Return the [x, y] coordinate for the center point of the cell that contains the specified text.  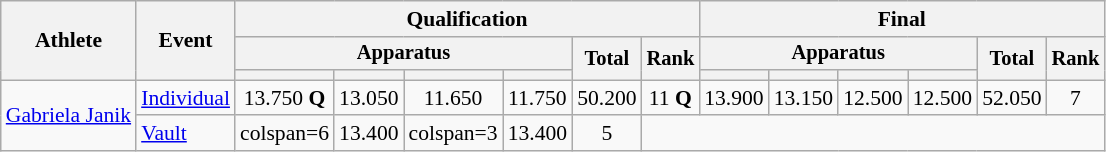
50.200 [606, 98]
13.050 [368, 98]
5 [606, 134]
11.750 [538, 98]
13.150 [804, 98]
Individual [186, 98]
Final [902, 19]
colspan=6 [284, 134]
52.050 [1012, 98]
11 Q [671, 98]
13.900 [734, 98]
colspan=3 [454, 134]
Event [186, 40]
Athlete [68, 40]
11.650 [454, 98]
Gabriela Janik [68, 116]
Qualification [467, 19]
13.750 Q [284, 98]
Vault [186, 134]
7 [1076, 98]
